Pinpoint the cell where the given text exists, returning its [X, Y] midpoint coordinate. 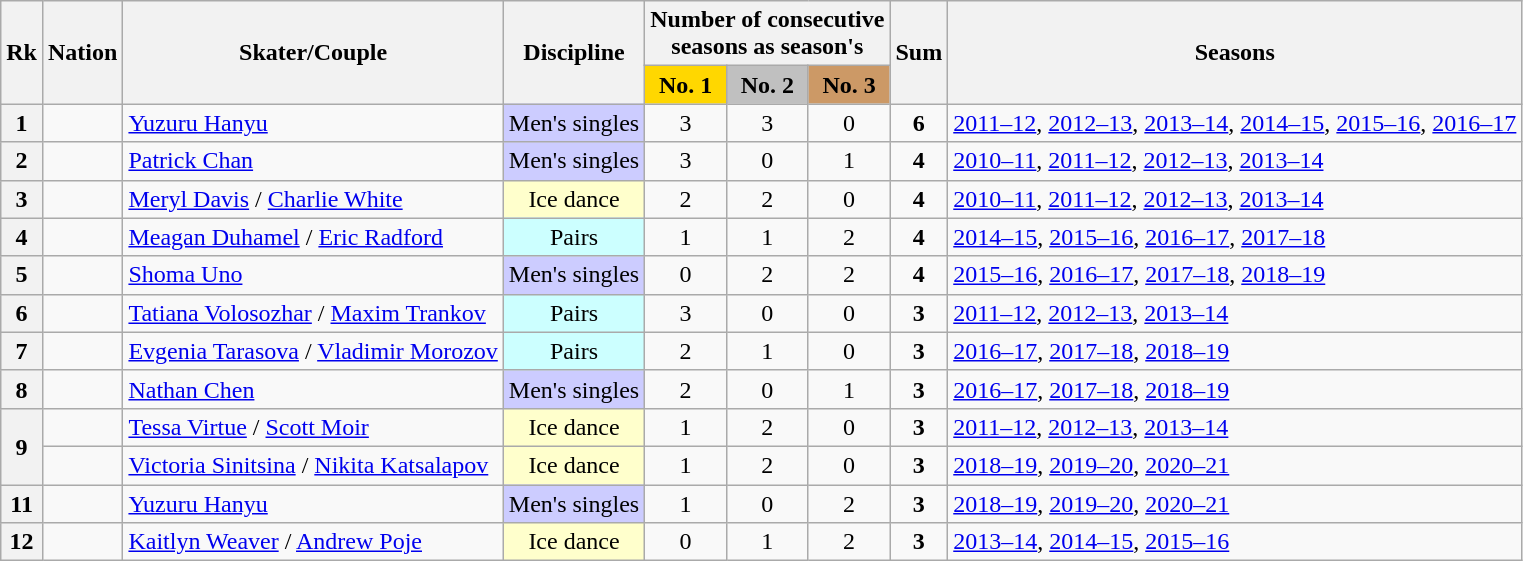
12 [22, 542]
Tessa Virtue / Scott Moir [313, 427]
Patrick Chan [313, 161]
Shoma Uno [313, 275]
Victoria Sinitsina / Nikita Katsalapov [313, 465]
Nathan Chen [313, 389]
2013–14, 2014–15, 2015–16 [1235, 542]
Kaitlyn Weaver / Andrew Poje [313, 542]
5 [22, 275]
No. 3 [849, 85]
Number of consecutiveseasons as season's [768, 34]
Tatiana Volosozhar / Maxim Trankov [313, 313]
Seasons [1235, 52]
2011–12, 2012–13, 2013–14, 2014–15, 2015–16, 2016–17 [1235, 123]
Sum [919, 52]
Meryl Davis / Charlie White [313, 199]
Rk [22, 52]
Skater/Couple [313, 52]
Meagan Duhamel / Eric Radford [313, 237]
7 [22, 351]
Evgenia Tarasova / Vladimir Morozov [313, 351]
2014–15, 2015–16, 2016–17, 2017–18 [1235, 237]
2015–16, 2016–17, 2017–18, 2018–19 [1235, 275]
8 [22, 389]
Nation [82, 52]
9 [22, 446]
Discipline [574, 52]
No. 1 [686, 85]
No. 2 [767, 85]
11 [22, 503]
